Search for the cell housing the specified text and yield its (X, Y) center coordinate. 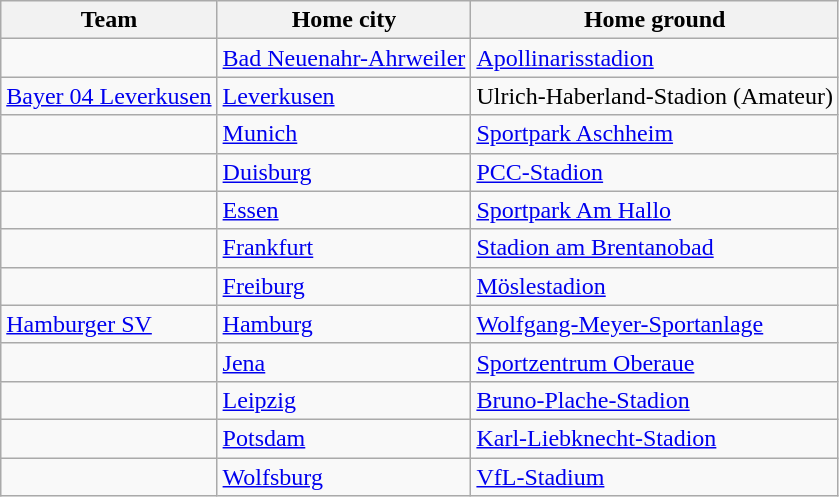
Stadion am Brentanobad (655, 248)
Potsdam (344, 438)
VfL-Stadium (655, 477)
Bad Neuenahr-Ahrweiler (344, 58)
Ulrich-Haberland-Stadion (Amateur) (655, 96)
Bayer 04 Leverkusen (109, 96)
Home ground (655, 20)
Wolfgang-Meyer-Sportanlage (655, 324)
PCC-Stadion (655, 172)
Jena (344, 362)
Hamburg (344, 324)
Wolfsburg (344, 477)
Leverkusen (344, 96)
Freiburg (344, 286)
Karl-Liebknecht-Stadion (655, 438)
Hamburger SV (109, 324)
Duisburg (344, 172)
Sportpark Am Hallo (655, 210)
Home city (344, 20)
Leipzig (344, 400)
Bruno-Plache-Stadion (655, 400)
Sportzentrum Oberaue (655, 362)
Sportpark Aschheim (655, 134)
Team (109, 20)
Möslestadion (655, 286)
Frankfurt (344, 248)
Apollinarisstadion (655, 58)
Munich (344, 134)
Essen (344, 210)
